Output the [x, y] coordinate of the center of the cell containing the given text.  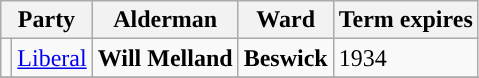
Will Melland [165, 58]
Term expires [406, 20]
Alderman [165, 20]
Ward [286, 20]
Liberal [52, 58]
Party [46, 20]
1934 [406, 58]
Beswick [286, 58]
